Identify which cell holds the provided text, then report its (x, y) central coordinate. 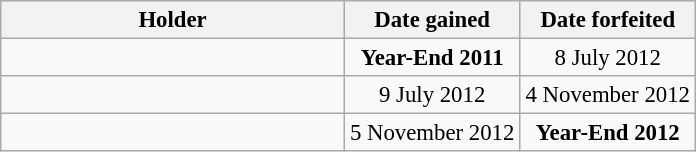
Holder (173, 20)
8 July 2012 (608, 58)
Year-End 2011 (432, 58)
Date gained (432, 20)
5 November 2012 (432, 133)
4 November 2012 (608, 95)
9 July 2012 (432, 95)
Year-End 2012 (608, 133)
Date forfeited (608, 20)
